Provide the (X, Y) coordinate of the cell's center where the given text is located.  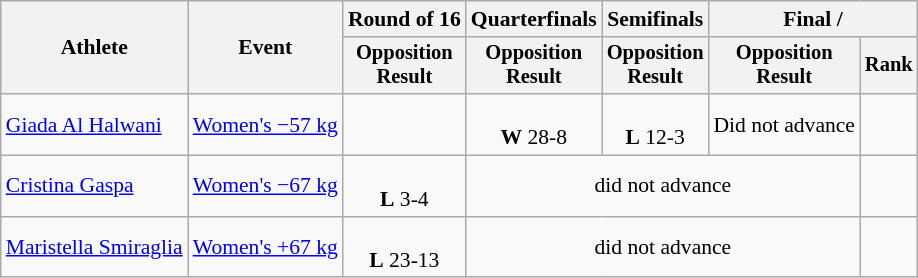
Quarterfinals (534, 19)
Did not advance (784, 124)
Women's +67 kg (266, 248)
Final / (812, 19)
L 3-4 (404, 186)
W 28-8 (534, 124)
Giada Al Halwani (94, 124)
Women's −67 kg (266, 186)
Maristella Smiraglia (94, 248)
Semifinals (656, 19)
Round of 16 (404, 19)
Athlete (94, 48)
Rank (889, 66)
Event (266, 48)
L 23-13 (404, 248)
Women's −57 kg (266, 124)
Cristina Gaspa (94, 186)
L 12-3 (656, 124)
